Return the [X, Y] coordinate for the center point of the cell that contains the specified text.  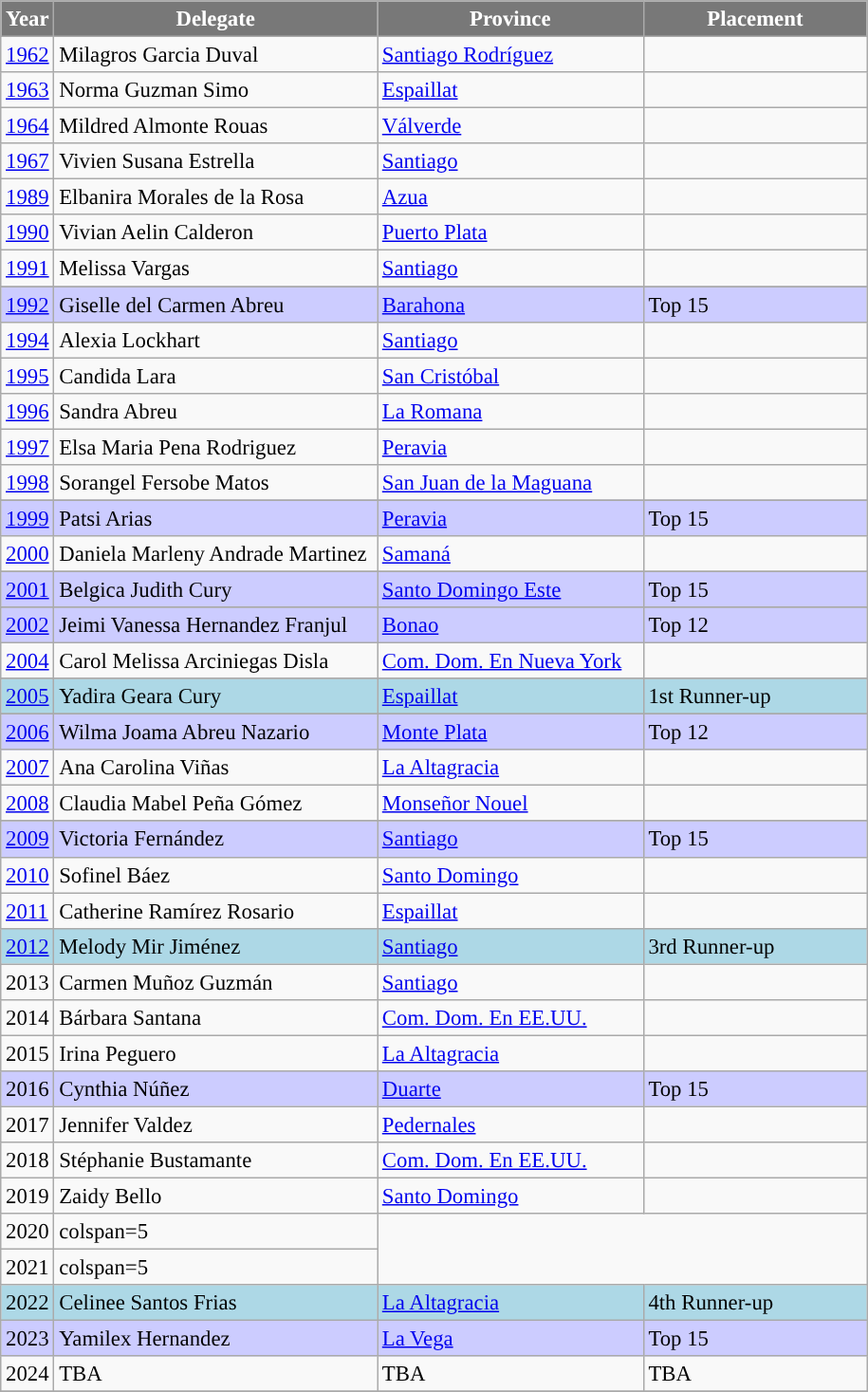
Vivian Aelin Calderon [216, 232]
Azua [510, 197]
Claudia Mabel Peña Gómez [216, 804]
2008 [28, 804]
Yadira Geara Cury [216, 696]
Jeimi Vanessa Hernandez Franjul [216, 625]
2001 [28, 589]
2010 [28, 875]
Irina Peguero [216, 1053]
Giselle del Carmen Abreu [216, 305]
Elsa Maria Pena Rodriguez [216, 447]
Belgica Judith Cury [216, 589]
Cynthia Núñez [216, 1089]
Sorangel Fersobe Matos [216, 483]
Vivien Susana Estrella [216, 161]
Carmen Muñoz Guzmán [216, 982]
Com. Dom. En Nueva York [510, 661]
Monte Plata [510, 733]
2006 [28, 733]
Daniela Marleny Andrade Martinez [216, 554]
Bonao [510, 625]
Barahona [510, 305]
2020 [28, 1232]
Duarte [510, 1089]
Sandra Abreu [216, 411]
Candida Lara [216, 376]
1994 [28, 340]
Samaná [510, 554]
Ana Carolina Viñas [216, 768]
1991 [28, 269]
Mildred Almonte Rouas [216, 126]
2014 [28, 1018]
Monseñor Nouel [510, 804]
2016 [28, 1089]
Catherine Ramírez Rosario [216, 911]
1992 [28, 305]
Stéphanie Bustamante [216, 1160]
1963 [28, 90]
Patsi Arias [216, 518]
Bárbara Santana [216, 1018]
Delegate [216, 19]
1962 [28, 55]
Jennifer Valdez [216, 1124]
2009 [28, 840]
2000 [28, 554]
Placement [755, 19]
Wilma Joama Abreu Nazario [216, 733]
1989 [28, 197]
Milagros Garcia Duval [216, 55]
1995 [28, 376]
2002 [28, 625]
Sofinel Báez [216, 875]
1999 [28, 518]
Melissa Vargas [216, 269]
2012 [28, 946]
Carol Melissa Arciniegas Disla [216, 661]
3rd Runner-up [755, 946]
Puerto Plata [510, 232]
Alexia Lockhart [216, 340]
2013 [28, 982]
2005 [28, 696]
2021 [28, 1268]
La Vega [510, 1339]
1997 [28, 447]
2007 [28, 768]
Province [510, 19]
2004 [28, 661]
Victoria Fernández [216, 840]
4th Runner-up [755, 1303]
Santo Domingo Este [510, 589]
La Romana [510, 411]
Válverde [510, 126]
1964 [28, 126]
2023 [28, 1339]
San Juan de la Maguana [510, 483]
2019 [28, 1197]
Norma Guzman Simo [216, 90]
2022 [28, 1303]
2011 [28, 911]
Year [28, 19]
1967 [28, 161]
2015 [28, 1053]
Celinee Santos Frias [216, 1303]
Melody Mir Jiménez [216, 946]
Yamilex Hernandez [216, 1339]
San Cristóbal [510, 376]
2017 [28, 1124]
Pedernales [510, 1124]
2018 [28, 1160]
Zaidy Bello [216, 1197]
1st Runner-up [755, 696]
Elbanira Morales de la Rosa [216, 197]
1990 [28, 232]
1996 [28, 411]
Santiago Rodríguez [510, 55]
1998 [28, 483]
